Locate the cell with the specified text and output its [X, Y] center coordinate. 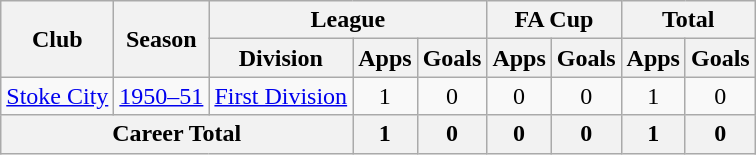
League [348, 20]
Division [281, 58]
Stoke City [58, 96]
1950–51 [162, 96]
Season [162, 39]
Club [58, 39]
Total [688, 20]
FA Cup [554, 20]
First Division [281, 96]
Career Total [177, 134]
